Determine the (x, y) coordinate at the center of the cell enclosing the given text.  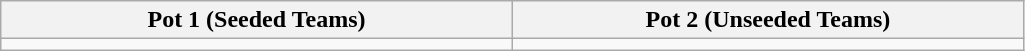
Pot 1 (Seeded Teams) (256, 20)
Pot 2 (Unseeded Teams) (768, 20)
